Pinpoint the cell where the given text exists, returning its (X, Y) midpoint coordinate. 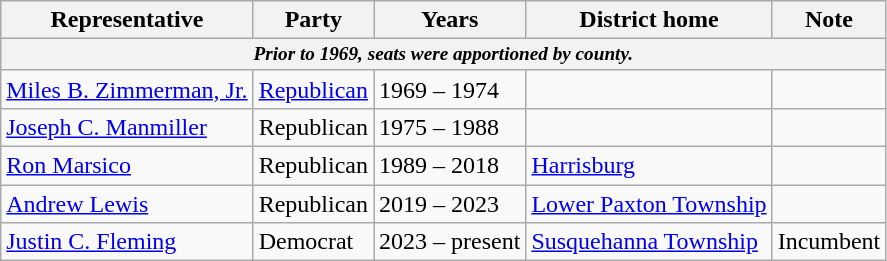
Justin C. Fleming (127, 242)
2023 – present (450, 242)
Andrew Lewis (127, 204)
Representative (127, 20)
1975 – 1988 (450, 128)
1989 – 2018 (450, 166)
Party (313, 20)
Prior to 1969, seats were apportioned by county. (444, 55)
Miles B. Zimmerman, Jr. (127, 89)
Joseph C. Manmiller (127, 128)
1969 – 1974 (450, 89)
Lower Paxton Township (649, 204)
Note (829, 20)
Years (450, 20)
Ron Marsico (127, 166)
Harrisburg (649, 166)
District home (649, 20)
2019 – 2023 (450, 204)
Incumbent (829, 242)
Susquehanna Township (649, 242)
Democrat (313, 242)
